Extract the (x, y) coordinate from the center of the cell holding the provided text.  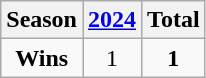
Wins (42, 58)
Total (174, 20)
2024 (112, 20)
Season (42, 20)
